Detect which cell encompasses the target text, then output its [x, y] center coordinate. 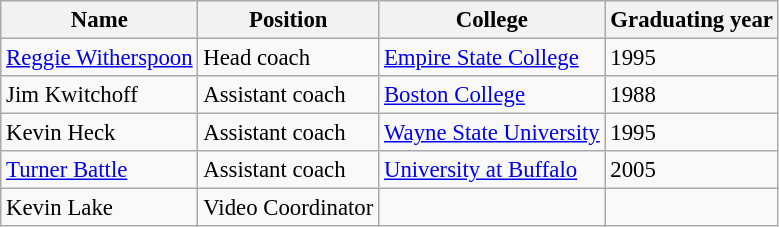
Kevin Heck [100, 133]
Position [288, 20]
Boston College [492, 95]
Kevin Lake [100, 208]
Name [100, 20]
Graduating year [692, 20]
Jim Kwitchoff [100, 95]
Head coach [288, 58]
Video Coordinator [288, 208]
Wayne State University [492, 133]
2005 [692, 170]
1988 [692, 95]
Reggie Witherspoon [100, 58]
University at Buffalo [492, 170]
Turner Battle [100, 170]
Empire State College [492, 58]
College [492, 20]
